Locate the cell with the specified text and output its (x, y) center coordinate. 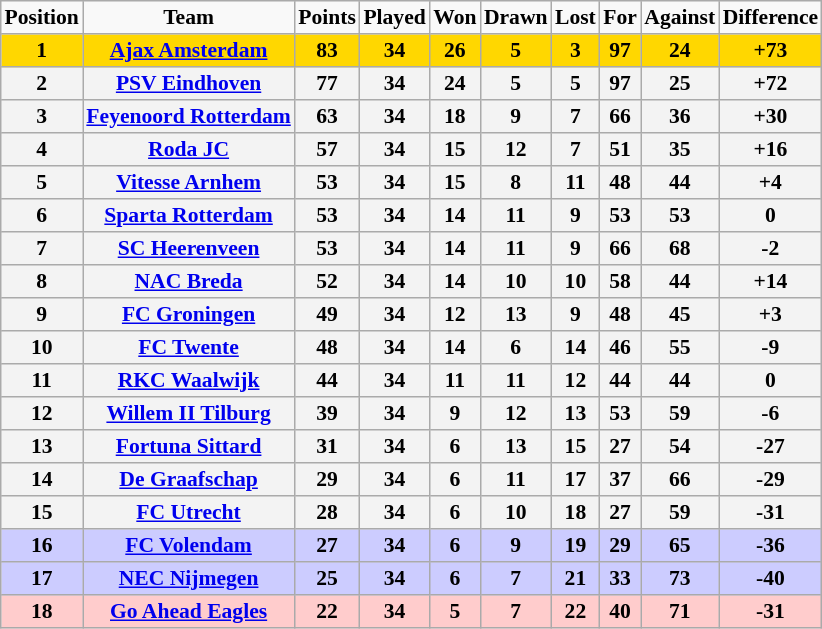
77 (328, 84)
31 (328, 446)
2 (42, 84)
46 (620, 348)
-29 (770, 480)
SC Heerenveen (189, 248)
71 (680, 612)
Vitesse Arnhem (189, 182)
De Graafschap (189, 480)
Against (680, 18)
Drawn (516, 18)
Lost (575, 18)
Difference (770, 18)
49 (328, 314)
Won (454, 18)
Go Ahead Eagles (189, 612)
PSV Eindhoven (189, 84)
Fortuna Sittard (189, 446)
21 (575, 578)
68 (680, 248)
19 (575, 546)
26 (454, 50)
37 (620, 480)
55 (680, 348)
-9 (770, 348)
Ajax Amsterdam (189, 50)
-36 (770, 546)
Points (328, 18)
58 (620, 282)
NAC Breda (189, 282)
40 (620, 612)
+30 (770, 116)
-40 (770, 578)
51 (620, 150)
65 (680, 546)
FC Groningen (189, 314)
57 (328, 150)
Played (395, 18)
FC Utrecht (189, 512)
-2 (770, 248)
RKC Waalwijk (189, 380)
35 (680, 150)
FC Twente (189, 348)
-27 (770, 446)
+16 (770, 150)
Position (42, 18)
52 (328, 282)
54 (680, 446)
4 (42, 150)
45 (680, 314)
Willem II Tilburg (189, 414)
39 (328, 414)
+3 (770, 314)
Team (189, 18)
Sparta Rotterdam (189, 216)
33 (620, 578)
73 (680, 578)
For (620, 18)
16 (42, 546)
+14 (770, 282)
Roda JC (189, 150)
28 (328, 512)
NEC Nijmegen (189, 578)
+72 (770, 84)
+4 (770, 182)
36 (680, 116)
1 (42, 50)
63 (328, 116)
-6 (770, 414)
Feyenoord Rotterdam (189, 116)
83 (328, 50)
+73 (770, 50)
FC Volendam (189, 546)
